Find where the given text appears and provide that cell's center as (X, Y) coordinate. 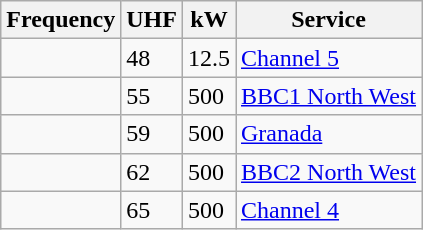
UHF (152, 20)
12.5 (208, 58)
65 (152, 210)
48 (152, 58)
Channel 5 (329, 58)
Service (329, 20)
59 (152, 134)
62 (152, 172)
BBC1 North West (329, 96)
Channel 4 (329, 210)
Frequency (61, 20)
55 (152, 96)
BBC2 North West (329, 172)
kW (208, 20)
Granada (329, 134)
